Return (x, y) of the center of cell containing provided text 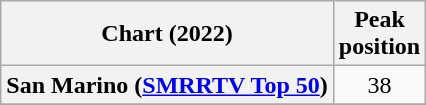
San Marino (SMRRTV Top 50) (168, 85)
38 (379, 85)
Chart (2022) (168, 34)
Peakposition (379, 34)
